Capture the cell that displays the provided text and extract its (X, Y) central coordinate. 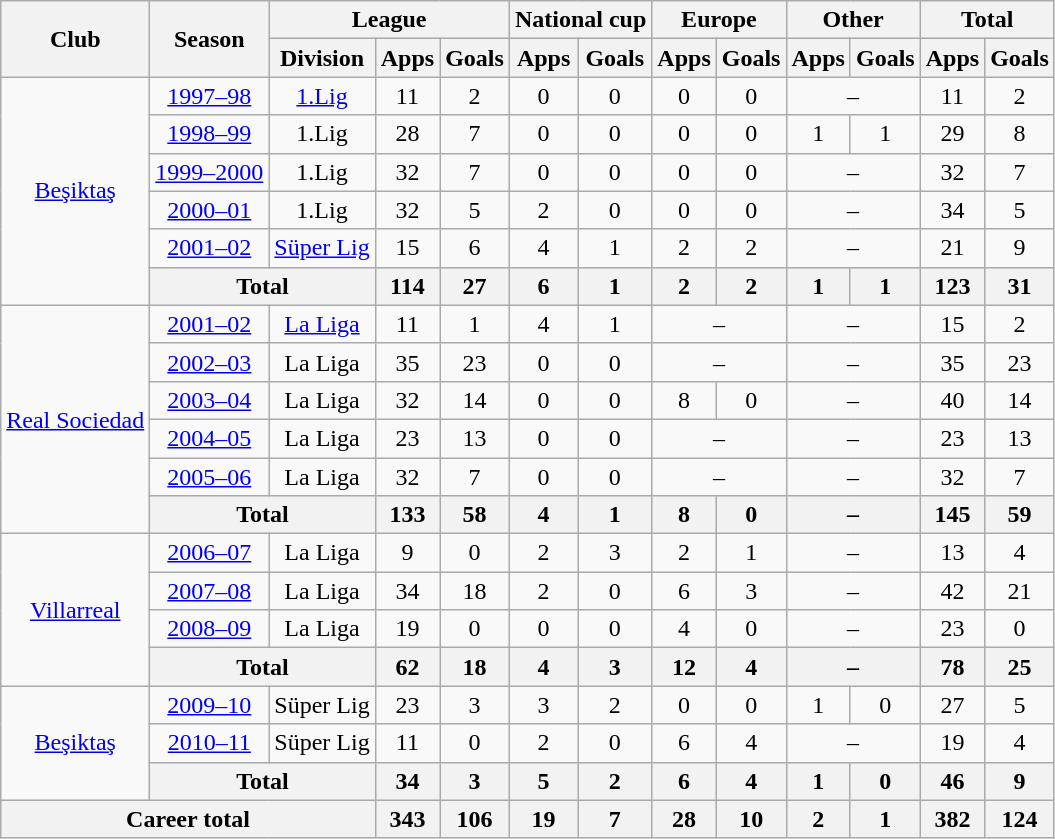
29 (952, 134)
2007–08 (210, 591)
343 (407, 819)
58 (475, 515)
10 (751, 819)
106 (475, 819)
25 (1020, 667)
2003–04 (210, 400)
46 (952, 781)
1999–2000 (210, 172)
2004–05 (210, 438)
62 (407, 667)
2005–06 (210, 477)
Europe (719, 20)
124 (1020, 819)
382 (952, 819)
133 (407, 515)
78 (952, 667)
Real Sociedad (76, 419)
2008–09 (210, 629)
31 (1020, 286)
2009–10 (210, 705)
Villarreal (76, 610)
2002–03 (210, 362)
Career total (188, 819)
2006–07 (210, 553)
Other (853, 20)
Division (322, 58)
59 (1020, 515)
League (390, 20)
145 (952, 515)
2010–11 (210, 743)
1997–98 (210, 96)
National cup (580, 20)
42 (952, 591)
123 (952, 286)
40 (952, 400)
1998–99 (210, 134)
Club (76, 39)
2000–01 (210, 210)
Season (210, 39)
12 (684, 667)
114 (407, 286)
